Determine the [X, Y] coordinate at the center of the cell enclosing the given text.  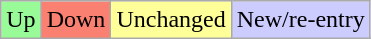
Unchanged [171, 20]
Down [76, 20]
New/re-entry [300, 20]
Up [21, 20]
